Find where the given text appears and provide that cell's center as (X, Y) coordinate. 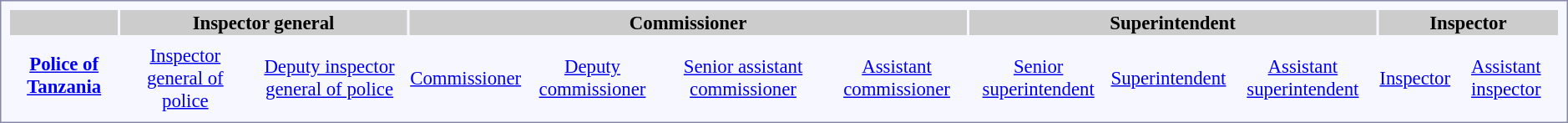
Senior assistant commissioner (743, 78)
Assistant inspector (1506, 78)
Assistant superintendent (1302, 78)
Inspector general (263, 23)
Senior superintendent (1039, 78)
Deputy inspector general of police (329, 78)
Deputy commissioner (593, 78)
Inspector general of police (185, 78)
Assistant commissioner (897, 78)
Police of Tanzania (63, 75)
